From the cell containing the given text, extract its center point as (x, y) coordinate. 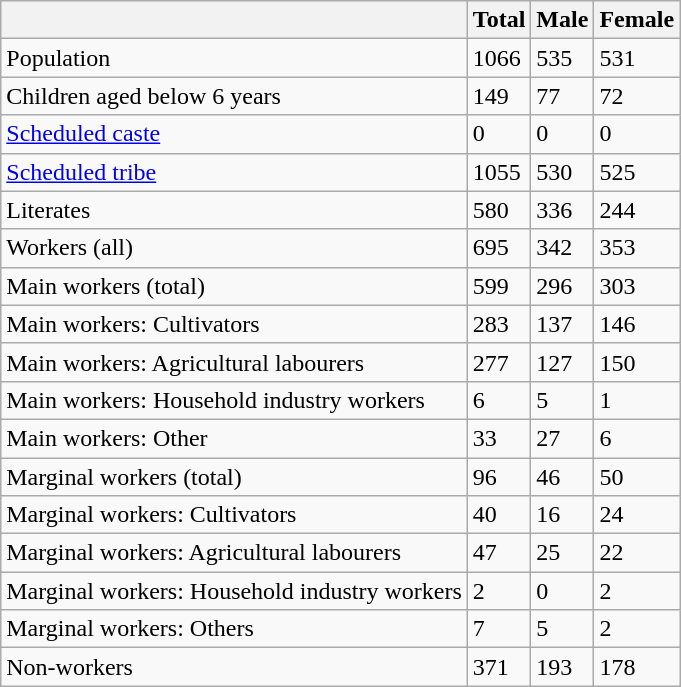
525 (637, 172)
1066 (499, 58)
150 (637, 362)
33 (499, 438)
1055 (499, 172)
1 (637, 400)
Population (234, 58)
Main workers: Cultivators (234, 324)
149 (499, 96)
Marginal workers: Others (234, 629)
16 (562, 515)
303 (637, 286)
7 (499, 629)
Workers (all) (234, 248)
Main workers: Agricultural labourers (234, 362)
Marginal workers (total) (234, 477)
47 (499, 553)
296 (562, 286)
283 (499, 324)
599 (499, 286)
178 (637, 667)
695 (499, 248)
25 (562, 553)
353 (637, 248)
46 (562, 477)
50 (637, 477)
Scheduled caste (234, 134)
40 (499, 515)
Main workers (total) (234, 286)
77 (562, 96)
Main workers: Other (234, 438)
27 (562, 438)
Total (499, 20)
96 (499, 477)
127 (562, 362)
530 (562, 172)
Male (562, 20)
531 (637, 58)
72 (637, 96)
342 (562, 248)
24 (637, 515)
Marginal workers: Household industry workers (234, 591)
Female (637, 20)
Scheduled tribe (234, 172)
193 (562, 667)
146 (637, 324)
244 (637, 210)
371 (499, 667)
Main workers: Household industry workers (234, 400)
580 (499, 210)
137 (562, 324)
22 (637, 553)
Literates (234, 210)
Children aged below 6 years (234, 96)
535 (562, 58)
336 (562, 210)
Marginal workers: Agricultural labourers (234, 553)
Non-workers (234, 667)
277 (499, 362)
Marginal workers: Cultivators (234, 515)
